Provide the (X, Y) coordinate of the cell's center where the given text is located.  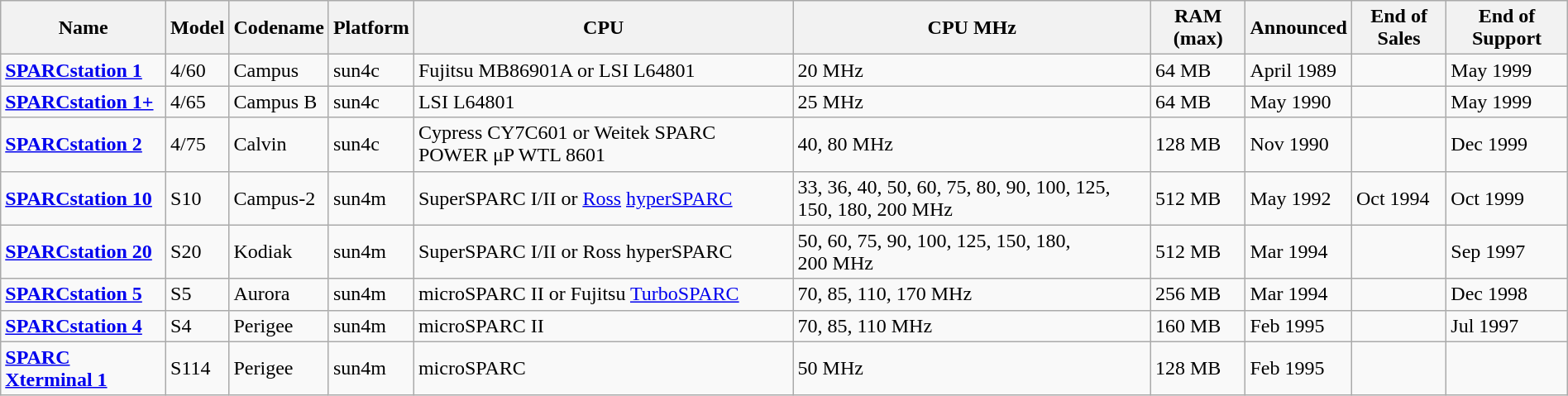
SPARCstation 10 (84, 198)
Dec 1998 (1507, 294)
50, 60, 75, 90, 100, 125, 150, 180, 200 MHz (972, 251)
microSPARC II or Fujitsu TurboSPARC (604, 294)
4/60 (198, 70)
SPARC Xterminal 1 (84, 369)
Jul 1997 (1507, 326)
160 MB (1198, 326)
LSI L64801 (604, 102)
Cypress CY7C601 or Weitek SPARC POWER μP WTL 8601 (604, 144)
Campus B (279, 102)
25 MHz (972, 102)
SPARCstation 5 (84, 294)
SPARCstation 1+ (84, 102)
Announced (1298, 28)
70, 85, 110, 170 MHz (972, 294)
S10 (198, 198)
End of Support (1507, 28)
Aurora (279, 294)
4/65 (198, 102)
May 1992 (1298, 198)
50 MHz (972, 369)
20 MHz (972, 70)
Campus-2 (279, 198)
SPARCstation 4 (84, 326)
S4 (198, 326)
Platform (370, 28)
April 1989 (1298, 70)
microSPARC (604, 369)
End of Sales (1398, 28)
Calvin (279, 144)
Sep 1997 (1507, 251)
S114 (198, 369)
CPU MHz (972, 28)
SPARCstation 20 (84, 251)
May 1990 (1298, 102)
RAM (max) (1198, 28)
Dec 1999 (1507, 144)
Nov 1990 (1298, 144)
SPARCstation 2 (84, 144)
Fujitsu MB86901A or LSI L64801 (604, 70)
S20 (198, 251)
Oct 1999 (1507, 198)
4/75 (198, 144)
256 MB (1198, 294)
Model (198, 28)
Name (84, 28)
70, 85, 110 MHz (972, 326)
40, 80 MHz (972, 144)
Oct 1994 (1398, 198)
33, 36, 40, 50, 60, 75, 80, 90, 100, 125, 150, 180, 200 MHz (972, 198)
SPARCstation 1 (84, 70)
Codename (279, 28)
Campus (279, 70)
S5 (198, 294)
microSPARC II (604, 326)
Kodiak (279, 251)
CPU (604, 28)
